Find where the given text appears and provide that cell's center as (x, y) coordinate. 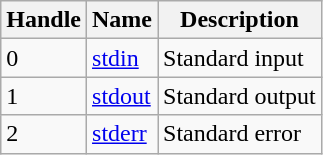
stderr (122, 134)
Standard output (240, 96)
2 (44, 134)
stdin (122, 58)
1 (44, 96)
Standard input (240, 58)
Name (122, 20)
0 (44, 58)
Description (240, 20)
Standard error (240, 134)
stdout (122, 96)
Handle (44, 20)
